Detect which cell encompasses the target text, then output its (x, y) center coordinate. 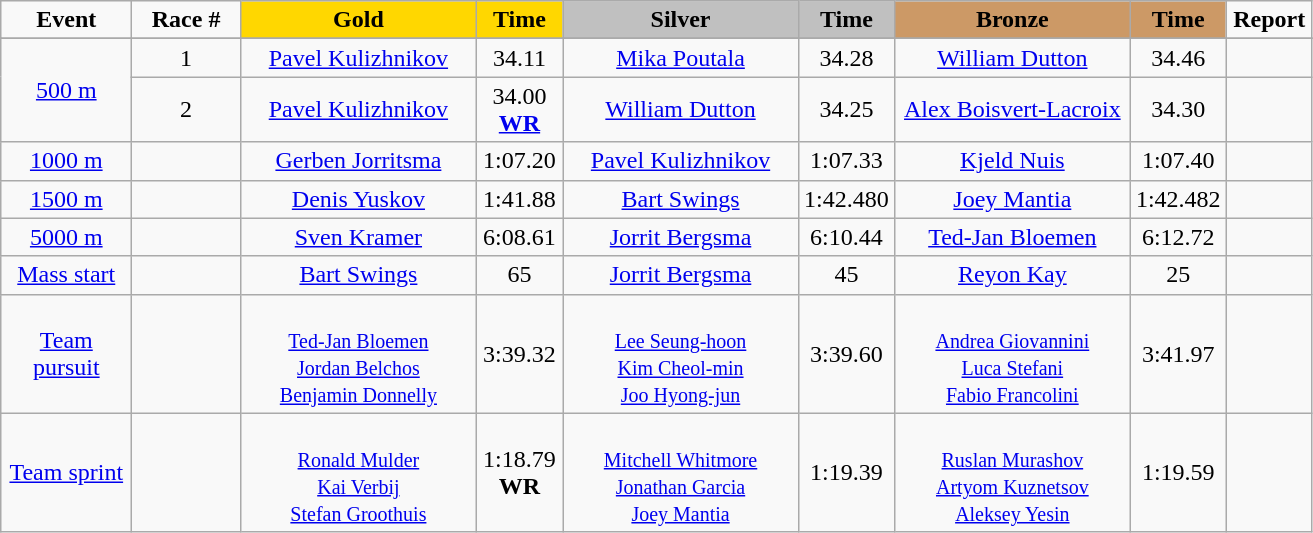
Mitchell WhitmoreJonathan GarciaJoey Mantia (680, 472)
Sven Kramer (358, 237)
1:41.88 (519, 199)
1:07.40 (1178, 161)
3:41.97 (1178, 354)
Joey Mantia (1012, 199)
34.28 (847, 58)
Andrea GiovanniniLuca StefaniFabio Francolini (1012, 354)
1:19.59 (1178, 472)
3:39.32 (519, 354)
1:19.39 (847, 472)
Mass start (66, 275)
6:08.61 (519, 237)
34.11 (519, 58)
Ted-Jan BloemenJordan BelchosBenjamin Donnelly (358, 354)
Denis Yuskov (358, 199)
Gerben Jorritsma (358, 161)
1:07.20 (519, 161)
Alex Boisvert-Lacroix (1012, 110)
Ronald MulderKai VerbijStefan Groothuis (358, 472)
45 (847, 275)
25 (1178, 275)
1:07.33 (847, 161)
Report (1269, 20)
1 (186, 58)
2 (186, 110)
500 m (66, 90)
34.25 (847, 110)
Bronze (1012, 20)
Ted-Jan Bloemen (1012, 237)
Gold (358, 20)
65 (519, 275)
34.00WR (519, 110)
1500 m (66, 199)
1000 m (66, 161)
Mika Poutala (680, 58)
Race # (186, 20)
Reyon Kay (1012, 275)
3:39.60 (847, 354)
1:42.482 (1178, 199)
Lee Seung-hoonKim Cheol-minJoo Hyong-jun (680, 354)
34.30 (1178, 110)
Event (66, 20)
5000 m (66, 237)
Ruslan MurashovArtyom KuznetsovAleksey Yesin (1012, 472)
1:42.480 (847, 199)
Team pursuit (66, 354)
Team sprint (66, 472)
Kjeld Nuis (1012, 161)
6:12.72 (1178, 237)
1:18.79WR (519, 472)
34.46 (1178, 58)
Silver (680, 20)
6:10.44 (847, 237)
